Pinpoint the cell where the given text exists, returning its (x, y) midpoint coordinate. 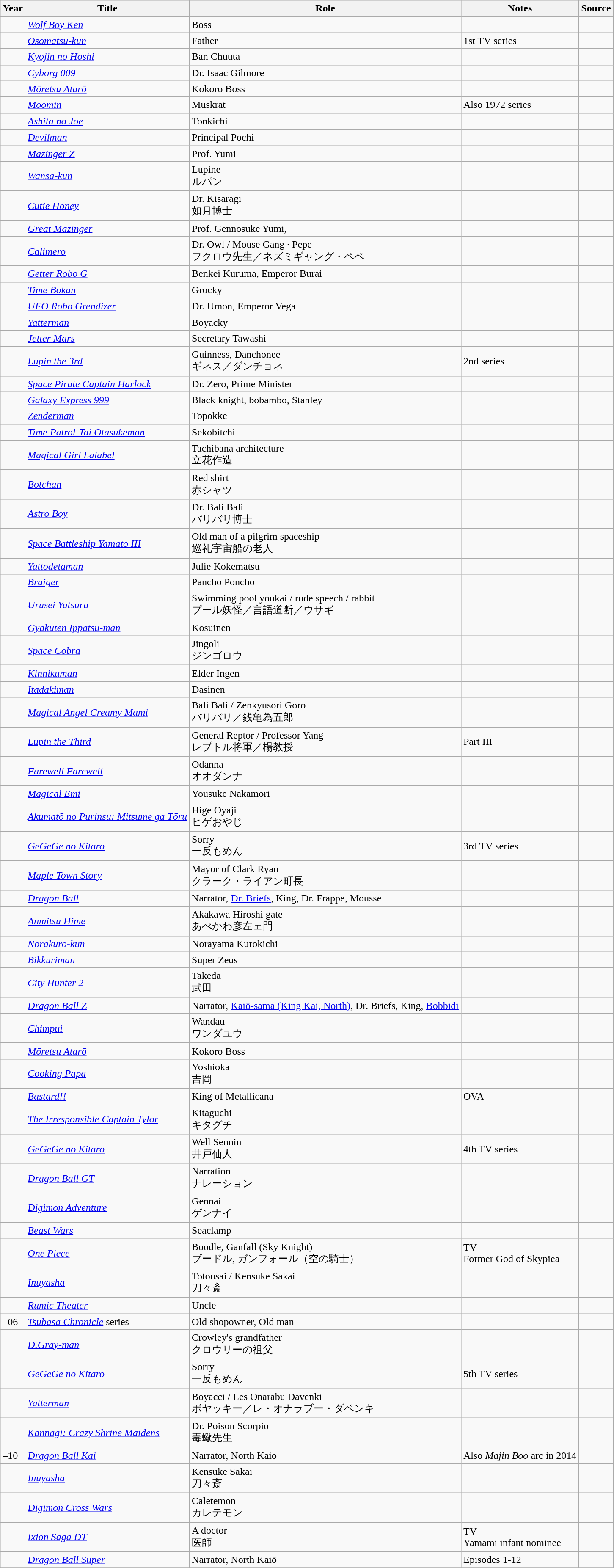
Bikkuriman (107, 960)
Space Battleship Yamato III (107, 543)
4th TV series (520, 1149)
Cyborg 009 (107, 73)
Wansa-kun (107, 176)
Father (325, 41)
Red shirt赤シャツ (325, 485)
Benkei Kuruma, Emperor Burai (325, 274)
Takeda武田 (325, 983)
Gennaiゲンナイ (325, 1208)
Mayor of Clark Ryanクラーク・ライアン町長 (325, 876)
Boyacky (325, 322)
Mazinger Z (107, 153)
Narrator, Kaiō-sama (King Kai, North), Dr. Briefs, King, Bobbidi (325, 1006)
Secretary Tawashi (325, 338)
Cutie Honey (107, 206)
Pancho Poncho (325, 582)
Astro Boy (107, 514)
Great Mazinger (107, 228)
Dr. Umon, Emperor Vega (325, 306)
Magical Angel Creamy Mami (107, 712)
Grocky (325, 290)
Ban Chuuta (325, 57)
Kosuinen (325, 628)
Super Zeus (325, 960)
Prof. Yumi (325, 153)
Akakawa Hiroshi gateあべかわ彦左ェ門 (325, 921)
Tonkichi (325, 121)
Julie Kokematsu (325, 566)
Yousuke Nakamori (325, 794)
Dragon Ball GT (107, 1178)
Dragon Ball Kai (107, 1455)
Braiger (107, 582)
Kensuke Sakai刀々斎 (325, 1478)
Wandauワンダユウ (325, 1028)
King of Metallicana (325, 1097)
Part III (520, 742)
Dr. Owl / Mouse Gang · Pepeフクロウ先生／ネズミギャング・ペペ (325, 251)
Role (325, 8)
Devilman (107, 137)
Wolf Boy Ken (107, 25)
Jingoliジンゴロウ (325, 650)
Odannaオオダンナ (325, 771)
Narrationナレーション (325, 1178)
Dr. Kisaragi如月博士 (325, 206)
Gyakuten Ippatsu-man (107, 628)
5th TV series (520, 1374)
UFO Robo Grendizer (107, 306)
City Hunter 2 (107, 983)
Akumatō no Purinsu: Mitsume ga Tōru (107, 817)
Kitaguchiキタグチ (325, 1119)
Time Bokan (107, 290)
Dr. Isaac Gilmore (325, 73)
Dr. Poison Scorpio毒蠍先生 (325, 1433)
One Piece (107, 1253)
Dragon Ball Super (107, 1560)
Boss (325, 25)
Lupin the 3rd (107, 361)
Lupineルパン (325, 176)
Bali Bali / Zenkyusori Goroバリバリ／銭亀為五郎 (325, 712)
Botchan (107, 485)
Getter Robo G (107, 274)
Dasinen (325, 689)
Moomin (107, 105)
Notes (520, 8)
Urusei Yatsura (107, 605)
Calimero (107, 251)
Uncle (325, 1305)
Dr. Zero, Prime Minister (325, 384)
Kinnikuman (107, 673)
Time Patrol-Tai Otasukeman (107, 432)
Guinness, Danchoneeギネス／ダンチョネ (325, 361)
Old man of a pilgrim spaceship巡礼宇宙船の老人 (325, 543)
Muskrat (325, 105)
Lupin the Third (107, 742)
Old shopowner, Old man (325, 1322)
D.Gray-man (107, 1345)
3rd TV series (520, 846)
General Reptor / Professor Yangレプトル将軍／楊教授 (325, 742)
Prof. Gennosuke Yumi, (325, 228)
Ixion Saga DT (107, 1537)
Source (596, 8)
Topokke (325, 416)
Maple Town Story (107, 876)
Yattodetaman (107, 566)
TVYamami infant nominee (520, 1537)
Dragon Ball (107, 898)
Tachibana architecture立花作造 (325, 455)
Boyacci / Les Onarabu Davenkiボヤッキー／レ・オナラブー・ダベンキ (325, 1403)
Osomatsu-kun (107, 41)
Also 1972 series (520, 105)
Kannagi: Crazy Shrine Maidens (107, 1433)
Digimon Cross Wars (107, 1507)
Bastard!! (107, 1097)
Swimming pool youkai / rude speech / rabbitプール妖怪／言語道断／ウサギ (325, 605)
Zenderman (107, 416)
Crowley's grandfatherクロウリーの祖父 (325, 1345)
OVA (520, 1097)
Sekobitchi (325, 432)
Norakuro-kun (107, 944)
Rumic Theater (107, 1305)
Kyojin no Hoshi (107, 57)
Digimon Adventure (107, 1208)
The Irresponsible Captain Tylor (107, 1119)
Seaclamp (325, 1230)
2nd series (520, 361)
Black knight, bobambo, Stanley (325, 400)
Dragon Ball Z (107, 1006)
Also Majin Boo arc in 2014 (520, 1455)
Narrator, Dr. Briefs, King, Dr. Frappe, Mousse (325, 898)
Norayama Kurokichi (325, 944)
Caletemonカレテモン (325, 1507)
A doctor医師 (325, 1537)
Title (107, 8)
Yoshioka吉岡 (325, 1074)
Galaxy Express 999 (107, 400)
–06 (13, 1322)
Dr. Bali Baliバリバリ博士 (325, 514)
Space Cobra (107, 650)
Episodes 1-12 (520, 1560)
Cooking Papa (107, 1074)
Boodle, Ganfall (Sky Knight)ブードル, ガンフォール（空の騎士） (325, 1253)
Itadakiman (107, 689)
Magical Emi (107, 794)
Totousai / Kensuke Sakai刀々斎 (325, 1283)
Space Pirate Captain Harlock (107, 384)
Anmitsu Hime (107, 921)
Ashita no Joe (107, 121)
Magical Girl Lalabel (107, 455)
Well Sennin井戸仙人 (325, 1149)
Narrator, North Kaiō (325, 1560)
Elder Ingen (325, 673)
Chimpui (107, 1028)
Year (13, 8)
Tsubasa Chronicle series (107, 1322)
Farewell Farewell (107, 771)
TVFormer God of Skypiea (520, 1253)
Narrator, North Kaio (325, 1455)
Hige Oyajiヒゲおやじ (325, 817)
Jetter Mars (107, 338)
1st TV series (520, 41)
Beast Wars (107, 1230)
–10 (13, 1455)
Principal Pochi (325, 137)
